Scan for the cell matching the given text and deliver its (X, Y) coordinate at center. 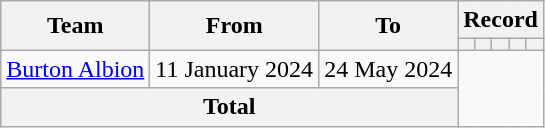
From (234, 26)
Total (230, 107)
24 May 2024 (388, 69)
Record (501, 20)
Burton Albion (76, 69)
To (388, 26)
Team (76, 26)
11 January 2024 (234, 69)
